Extract the [x, y] coordinate from the center of the cell holding the provided text.  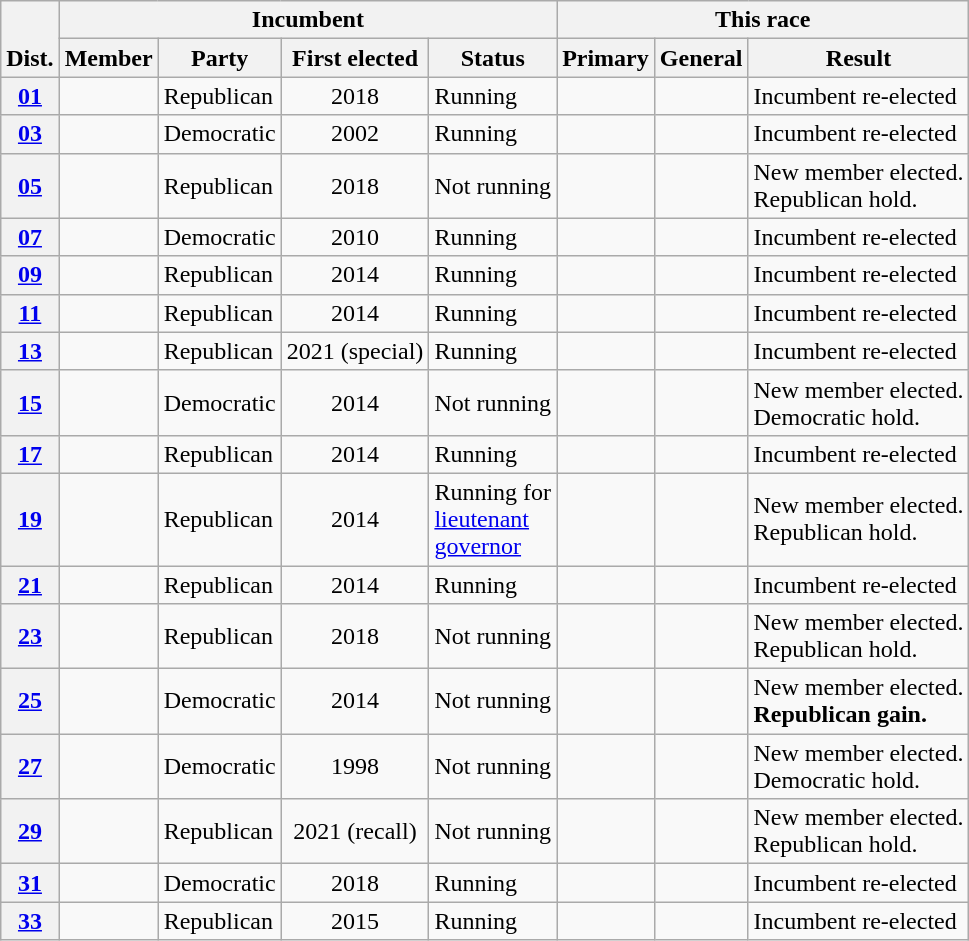
New member elected.Republican gain. [858, 702]
31 [30, 883]
19 [30, 519]
05 [30, 186]
2002 [355, 134]
Status [493, 58]
07 [30, 237]
Primary [606, 58]
Result [858, 58]
Member [108, 58]
2015 [355, 921]
33 [30, 921]
This race [763, 20]
First elected [355, 58]
21 [30, 585]
General [701, 58]
17 [30, 454]
13 [30, 351]
2010 [355, 237]
2021 (special) [355, 351]
11 [30, 313]
Running forlieutenantgovernor [493, 519]
01 [30, 96]
2021 (recall) [355, 832]
27 [30, 766]
09 [30, 275]
25 [30, 702]
Party [220, 58]
23 [30, 636]
03 [30, 134]
29 [30, 832]
Incumbent [308, 20]
Dist. [30, 39]
1998 [355, 766]
15 [30, 402]
